For the text-containing cell, return its midpoint in [X, Y] coordinate format. 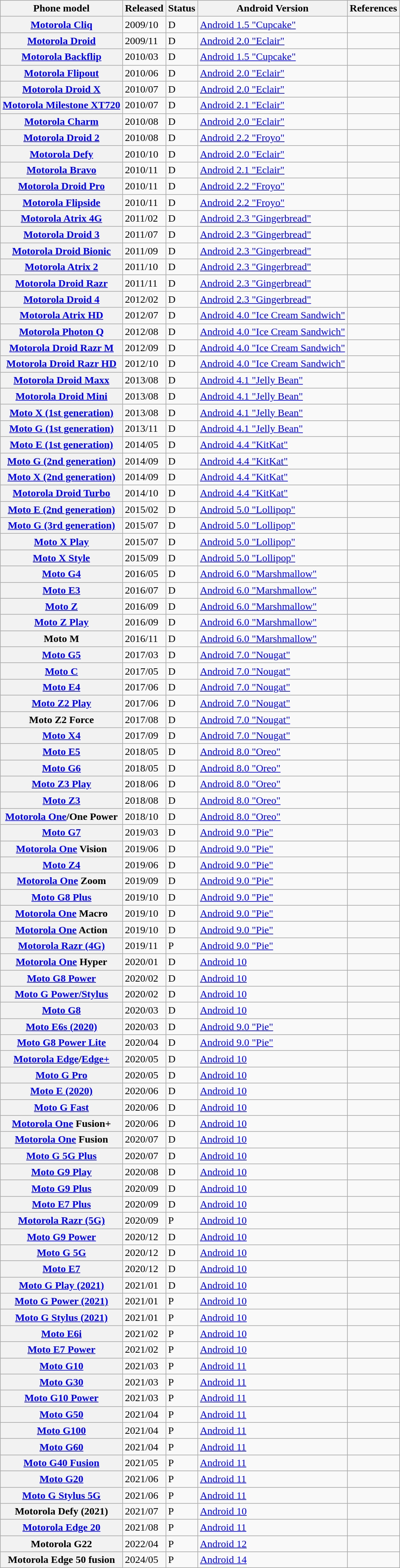
Motorola Edge 20 [62, 1528]
Motorola Droid Bionic [62, 251]
Moto G8 [62, 1011]
Motorola Droid Pro [62, 186]
Moto G60 [62, 1447]
Motorola One Hyper [62, 962]
Moto Z [62, 606]
Moto G30 [62, 1382]
Moto E7 Plus [62, 1204]
Moto G8 Plus [62, 897]
2018/08 [144, 800]
2016/07 [144, 590]
Motorola Razr (4G) [62, 946]
Motorola Bravo [62, 170]
Motorola Edge 50 fusion [62, 1560]
Motorola Razr (5G) [62, 1220]
Motorola Defy (2021) [62, 1512]
2010/10 [144, 154]
Phone model [62, 8]
Motorola One Fusion+ [62, 1123]
Motorola Flipside [62, 203]
2013/11 [144, 428]
2021/07 [144, 1512]
Moto G Pro [62, 1075]
2011/07 [144, 235]
Moto E4 [62, 687]
2015/02 [144, 510]
Moto G 5G Plus [62, 1156]
2024/05 [144, 1560]
2016/11 [144, 639]
Motorola One Action [62, 929]
Moto G Power (2021) [62, 1301]
Moto Z3 Play [62, 784]
Moto G40 Fusion [62, 1463]
Motorola Milestone XT720 [62, 105]
Moto G (3rd generation) [62, 526]
2012/07 [144, 315]
2010/06 [144, 73]
Motorola Droid Maxx [62, 380]
2019/11 [144, 946]
Moto C [62, 671]
Motorola Droid [62, 41]
Android 12 [273, 1544]
Moto E (2020) [62, 1091]
Moto G8 Power [62, 978]
Motorola Droid 2 [62, 138]
2012/08 [144, 332]
Moto G8 Power Lite [62, 1043]
Moto G20 [62, 1479]
2018/10 [144, 816]
Moto Z2 Play [62, 703]
2014/10 [144, 493]
Moto E6i [62, 1334]
2010/03 [144, 57]
Moto E5 [62, 752]
Motorola One Macro [62, 913]
Motorola Droid Razr HD [62, 364]
Motorola Droid X [62, 89]
2012/09 [144, 348]
Moto Z3 [62, 800]
2018/06 [144, 784]
Motorola One/One Power [62, 816]
Moto G10 [62, 1366]
Android Version [273, 8]
2011/10 [144, 267]
Motorola G22 [62, 1544]
Moto G 5G [62, 1253]
2011/11 [144, 283]
Moto G Fast [62, 1107]
Moto G Play (2021) [62, 1285]
Android 14 [273, 1560]
Motorola Droid Mini [62, 396]
Moto M [62, 639]
Moto G50 [62, 1414]
Moto G9 Play [62, 1172]
2012/02 [144, 299]
2020/01 [144, 962]
Moto Z Play [62, 622]
2020/04 [144, 1043]
2020/08 [144, 1172]
Moto G (2nd generation) [62, 461]
2016/05 [144, 574]
Moto X4 [62, 736]
Moto X Play [62, 542]
Motorola Droid Turbo [62, 493]
Moto G Stylus 5G [62, 1495]
Moto G4 [62, 574]
Motorola Flipout [62, 73]
2011/02 [144, 219]
Motorola One Fusion [62, 1140]
2015/09 [144, 558]
Motorola Droid 3 [62, 235]
Motorola One Vision [62, 849]
Moto G9 Plus [62, 1188]
Motorola Cliq [62, 25]
Motorola Droid Razr [62, 283]
2022/04 [144, 1544]
Moto Z2 Force [62, 720]
Motorola One Zoom [62, 881]
Released [144, 8]
Moto G Power/Stylus [62, 994]
Motorola Defy [62, 154]
Motorola Atrix 2 [62, 267]
Moto G Stylus (2021) [62, 1317]
Motorola Photon Q [62, 332]
Moto E7 Power [62, 1350]
Motorola Charm [62, 121]
Moto X (1st generation) [62, 412]
2017/08 [144, 720]
2017/05 [144, 671]
Moto E6s (2020) [62, 1027]
Moto G (1st generation) [62, 428]
Status [182, 8]
2017/03 [144, 655]
2021/08 [144, 1528]
2019/03 [144, 833]
References [374, 8]
Moto E (2nd generation) [62, 510]
2011/09 [144, 251]
Moto G7 [62, 833]
Moto X (2nd generation) [62, 477]
2009/11 [144, 41]
Moto G10 Power [62, 1398]
2019/09 [144, 881]
Moto Z4 [62, 865]
Moto E3 [62, 590]
Motorola Droid 4 [62, 299]
2014/05 [144, 445]
2009/10 [144, 25]
Moto G5 [62, 655]
Motorola Edge/Edge+ [62, 1059]
Moto X Style [62, 558]
Moto E7 [62, 1269]
Motorola Backflip [62, 57]
2017/09 [144, 736]
Motorola Atrix 4G [62, 219]
Moto G9 Power [62, 1237]
Motorola Droid Razr M [62, 348]
2021/05 [144, 1463]
Moto G6 [62, 768]
Moto G100 [62, 1430]
2012/10 [144, 364]
Motorola Atrix HD [62, 315]
Moto E (1st generation) [62, 445]
